Search for the cell housing the specified text and yield its (X, Y) center coordinate. 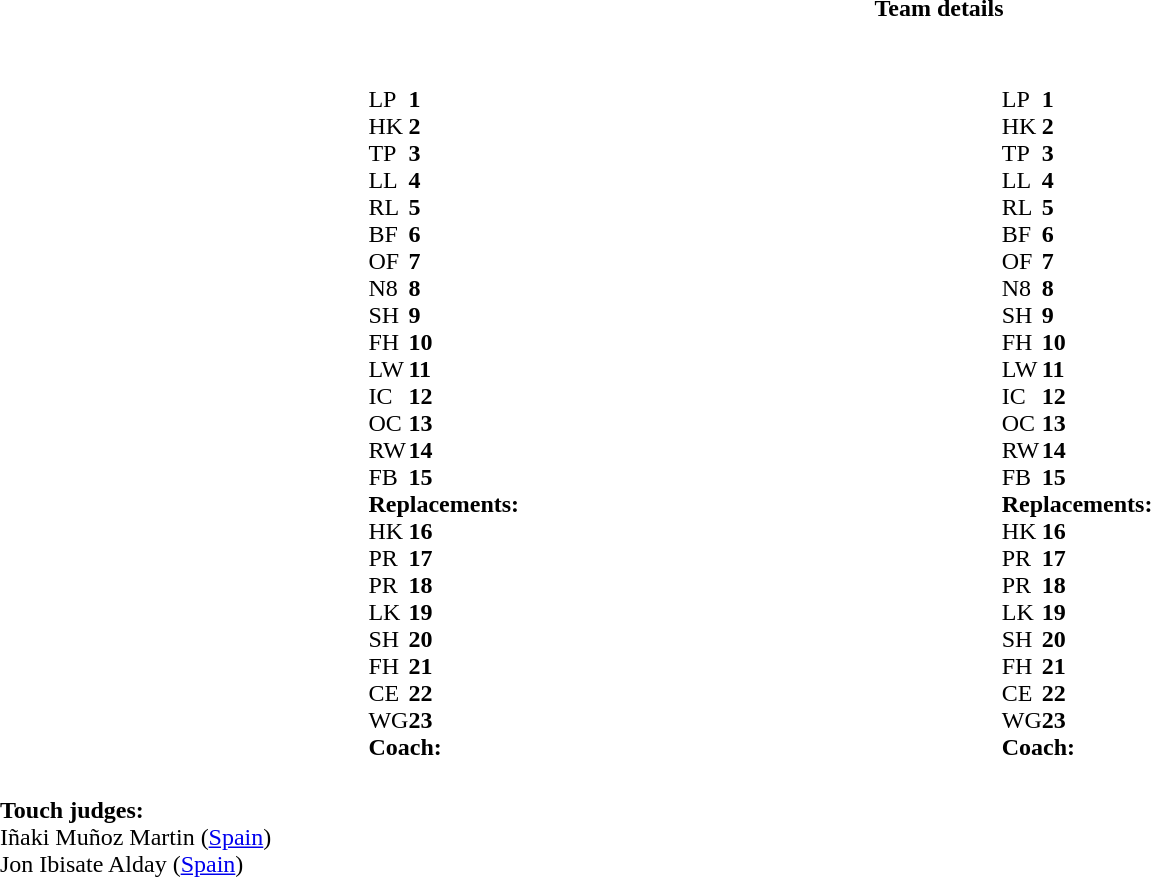
Replacements: (444, 504)
LP 1 HK 2 TP 3 LL 4 RL 5 BF 6 OF 7 N8 8 SH 9 FH 10 LW 11 IC 12 OC 13 RW 14 FB 15 Replacements: HK 16 PR 17 PR 18 LK 19 SH 20 FH 21 CE 22 WG 23 Coach: (618, 410)
Coach: (444, 748)
